Pinpoint the cell where the given text exists, returning its (x, y) midpoint coordinate. 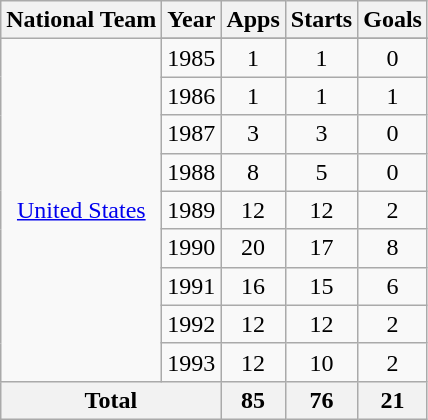
17 (321, 248)
5 (321, 172)
1986 (192, 96)
1987 (192, 134)
16 (253, 286)
Goals (393, 20)
15 (321, 286)
76 (321, 400)
Starts (321, 20)
1992 (192, 324)
1993 (192, 362)
1989 (192, 210)
21 (393, 400)
Apps (253, 20)
85 (253, 400)
10 (321, 362)
National Team (82, 20)
1988 (192, 172)
1991 (192, 286)
1985 (192, 58)
United States (82, 210)
6 (393, 286)
1990 (192, 248)
Year (192, 20)
20 (253, 248)
Total (111, 400)
